Scan for the cell matching the given text and deliver its (x, y) coordinate at center. 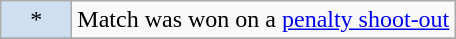
* (36, 20)
Match was won on a penalty shoot-out (264, 20)
